Pinpoint the cell where the given text exists, returning its (X, Y) midpoint coordinate. 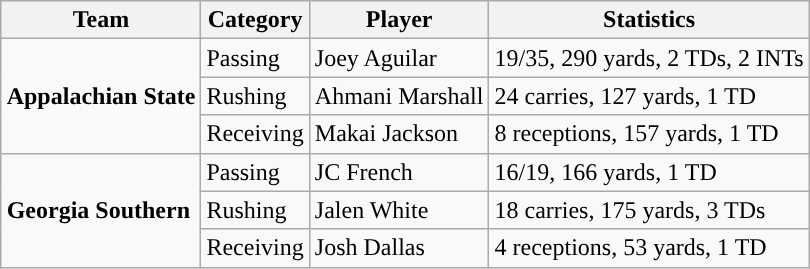
Appalachian State (101, 96)
Statistics (649, 20)
Makai Jackson (399, 134)
Jalen White (399, 210)
Team (101, 20)
Georgia Southern (101, 210)
Josh Dallas (399, 248)
8 receptions, 157 yards, 1 TD (649, 134)
Category (255, 20)
Joey Aguilar (399, 58)
16/19, 166 yards, 1 TD (649, 172)
JC French (399, 172)
19/35, 290 yards, 2 TDs, 2 INTs (649, 58)
18 carries, 175 yards, 3 TDs (649, 210)
Player (399, 20)
24 carries, 127 yards, 1 TD (649, 96)
4 receptions, 53 yards, 1 TD (649, 248)
Ahmani Marshall (399, 96)
